Capture the cell that displays the provided text and extract its [X, Y] central coordinate. 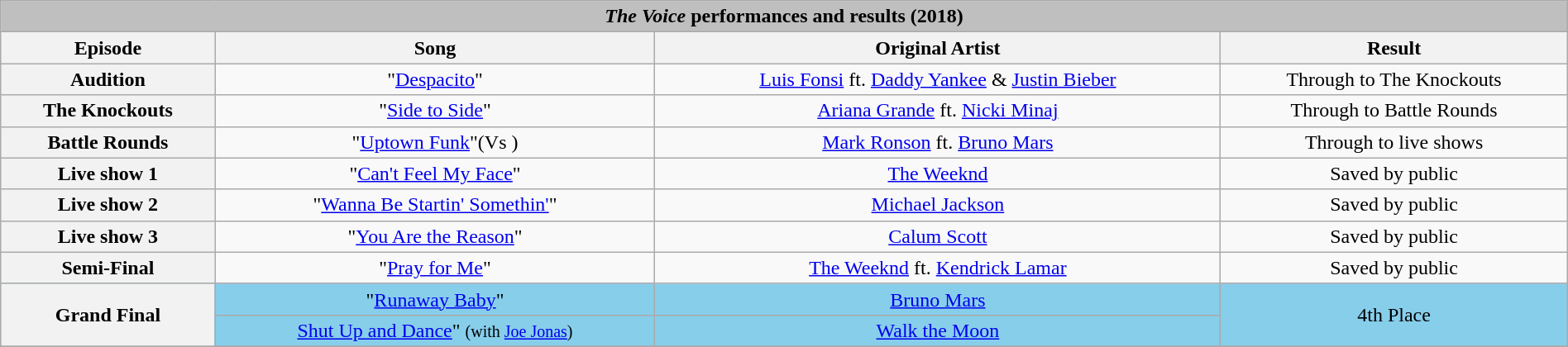
Calum Scott [938, 236]
Walk the Moon [938, 330]
Song [435, 48]
Grand Final [108, 315]
Battle Rounds [108, 142]
"Despacito" [435, 79]
The Knockouts [108, 111]
The Weeknd ft. Kendrick Lamar [938, 268]
Luis Fonsi ft. Daddy Yankee & Justin Bieber [938, 79]
Shut Up and Dance" (with Joe Jonas) [435, 330]
"Can't Feel My Face" [435, 173]
Through to live shows [1394, 142]
Bruno Mars [938, 299]
Through to Battle Rounds [1394, 111]
"Runaway Baby" [435, 299]
"Pray for Me" [435, 268]
Episode [108, 48]
The Voice performances and results (2018) [784, 17]
Result [1394, 48]
"Uptown Funk"(Vs ) [435, 142]
Live show 3 [108, 236]
4th Place [1394, 315]
Audition [108, 79]
Live show 1 [108, 173]
"Side to Side" [435, 111]
Michael Jackson [938, 205]
"You Are the Reason" [435, 236]
The Weeknd [938, 173]
Through to The Knockouts [1394, 79]
Ariana Grande ft. Nicki Minaj [938, 111]
Mark Ronson ft. Bruno Mars [938, 142]
Semi-Final [108, 268]
Original Artist [938, 48]
Live show 2 [108, 205]
"Wanna Be Startin' Somethin'" [435, 205]
